Output the (x, y) coordinate of the center of the cell containing the given text.  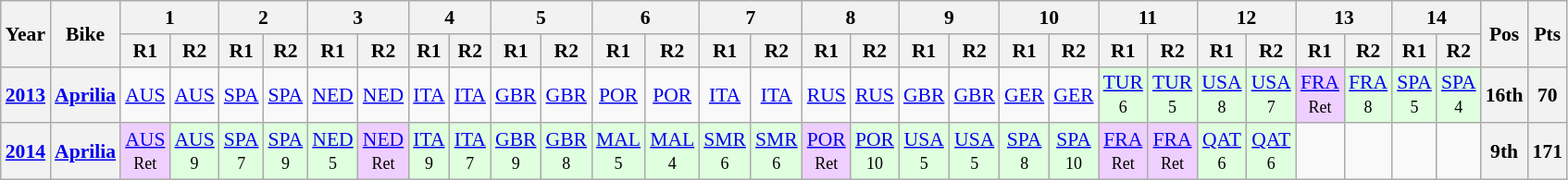
2014 (26, 151)
1 (170, 18)
13 (1344, 18)
SPA8 (1024, 151)
MAL5 (618, 151)
5 (541, 18)
2013 (26, 94)
USA7 (1272, 94)
Year (26, 33)
FRA8 (1368, 94)
4 (450, 18)
6 (645, 18)
16th (1505, 94)
171 (1548, 151)
GBR 9 (516, 151)
12 (1246, 18)
NED5 (332, 151)
USA8 (1222, 94)
2 (263, 18)
SPA5 (1414, 94)
ITA 9 (429, 151)
SPA4 (1459, 94)
10 (1050, 18)
MAL4 (672, 151)
SPA10 (1074, 151)
TUR6 (1124, 94)
8 (851, 18)
9th (1505, 151)
SPA7 (242, 151)
11 (1148, 18)
7 (750, 18)
AUSRet (144, 151)
POR10 (875, 151)
AUS9 (194, 151)
NEDRet (383, 151)
ITA7 (470, 151)
Bike (85, 33)
Pos (1505, 33)
GBR 8 (566, 151)
SPA9 (286, 151)
TUR5 (1172, 94)
14 (1437, 18)
9 (950, 18)
PORRet (827, 151)
70 (1548, 94)
Pts (1548, 33)
3 (357, 18)
